Output the (X, Y) coordinate of the center of the cell containing the given text.  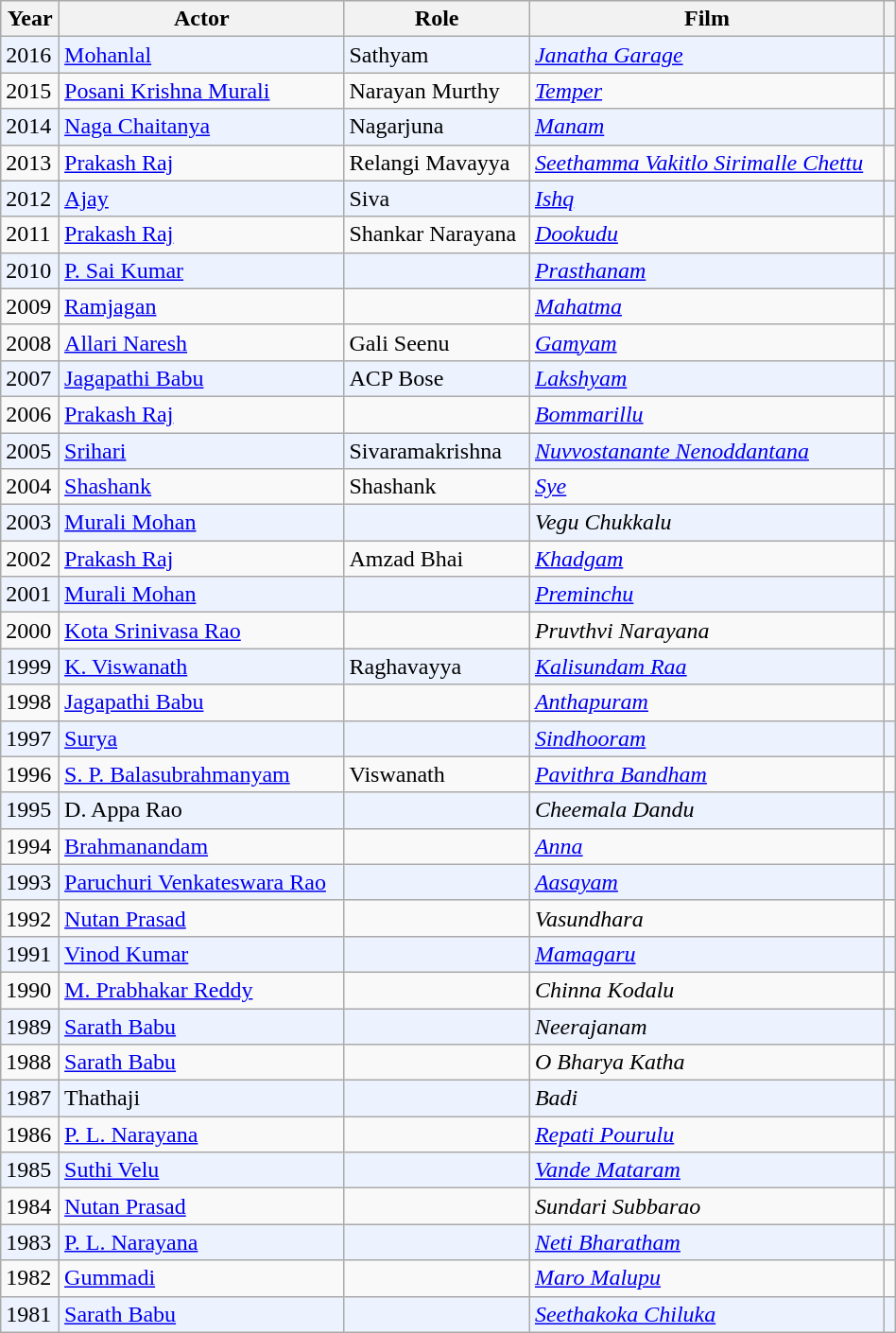
Role (437, 19)
1999 (30, 666)
Temper (707, 91)
Preminchu (707, 595)
1988 (30, 1063)
Suthi Velu (202, 1170)
Manam (707, 127)
Seethamma Vakitlo Sirimalle Chettu (707, 163)
Ajay (202, 199)
Neerajanam (707, 1026)
Surya (202, 738)
Neti Bharatham (707, 1242)
2003 (30, 523)
Maro Malupu (707, 1278)
Bommarillu (707, 414)
1991 (30, 954)
1987 (30, 1099)
1983 (30, 1242)
1996 (30, 774)
1990 (30, 990)
Amzad Bhai (437, 559)
Naga Chaitanya (202, 127)
Sathyam (437, 55)
S. P. Balasubrahmanyam (202, 774)
K. Viswanath (202, 666)
Mohanlal (202, 55)
2016 (30, 55)
Gummadi (202, 1278)
Anna (707, 846)
Repati Pourulu (707, 1134)
2005 (30, 451)
Vande Mataram (707, 1170)
Allari Naresh (202, 342)
2014 (30, 127)
Vasundhara (707, 918)
P. Sai Kumar (202, 270)
Sye (707, 487)
Mamagaru (707, 954)
1981 (30, 1314)
Janatha Garage (707, 55)
Srihari (202, 451)
Ishq (707, 199)
Year (30, 19)
Chinna Kodalu (707, 990)
2008 (30, 342)
Badi (707, 1099)
Thathaji (202, 1099)
2002 (30, 559)
1995 (30, 810)
Aasayam (707, 882)
Pruvthvi Narayana (707, 631)
1994 (30, 846)
Viswanath (437, 774)
Kalisundam Raa (707, 666)
2015 (30, 91)
1984 (30, 1206)
Sivaramakrishna (437, 451)
Khadgam (707, 559)
Prasthanam (707, 270)
2010 (30, 270)
M. Prabhakar Reddy (202, 990)
1986 (30, 1134)
Gali Seenu (437, 342)
Vegu Chukkalu (707, 523)
Vinod Kumar (202, 954)
1989 (30, 1026)
Posani Krishna Murali (202, 91)
Sindhooram (707, 738)
Ramjagan (202, 306)
Sundari Subbarao (707, 1206)
1993 (30, 882)
Paruchuri Venkateswara Rao (202, 882)
ACP Bose (437, 378)
Actor (202, 19)
Seethakoka Chiluka (707, 1314)
1997 (30, 738)
2004 (30, 487)
D. Appa Rao (202, 810)
1998 (30, 702)
2007 (30, 378)
1982 (30, 1278)
Lakshyam (707, 378)
Dookudu (707, 234)
Kota Srinivasa Rao (202, 631)
2011 (30, 234)
1992 (30, 918)
2009 (30, 306)
Film (707, 19)
Relangi Mavayya (437, 163)
Mahatma (707, 306)
Brahmanandam (202, 846)
Raghavayya (437, 666)
Cheemala Dandu (707, 810)
Anthapuram (707, 702)
Nagarjuna (437, 127)
O Bharya Katha (707, 1063)
Siva (437, 199)
2000 (30, 631)
Pavithra Bandham (707, 774)
2012 (30, 199)
Narayan Murthy (437, 91)
2001 (30, 595)
Nuvvostanante Nenoddantana (707, 451)
Gamyam (707, 342)
1985 (30, 1170)
2013 (30, 163)
2006 (30, 414)
Shankar Narayana (437, 234)
